Capture the cell that displays the provided text and extract its [X, Y] central coordinate. 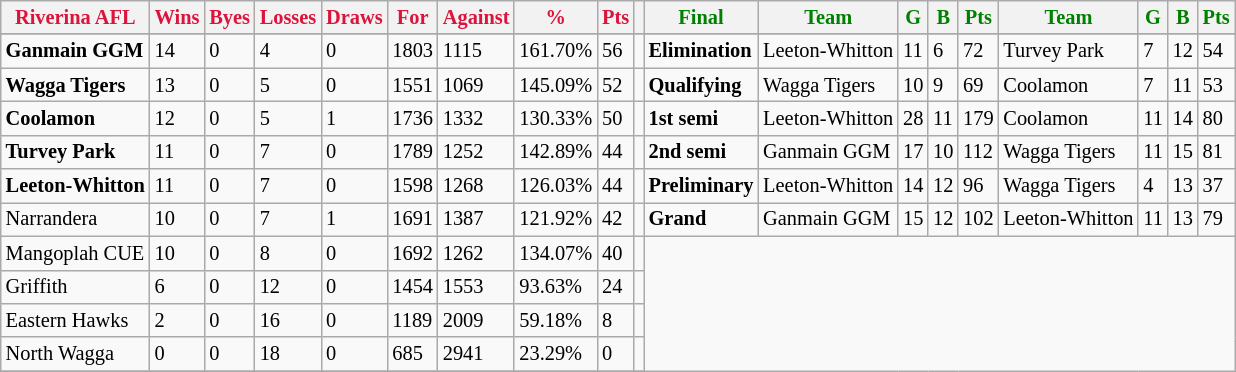
52 [616, 85]
% [556, 17]
79 [1216, 219]
142.89% [556, 152]
9 [943, 85]
1189 [412, 320]
Qualifying [702, 85]
1598 [412, 186]
North Wagga [76, 354]
96 [978, 186]
72 [978, 51]
179 [978, 118]
23.29% [556, 354]
Losses [288, 17]
1252 [476, 152]
121.92% [556, 219]
37 [1216, 186]
2nd semi [702, 152]
16 [288, 320]
Against [476, 17]
1803 [412, 51]
2 [178, 320]
24 [616, 287]
53 [1216, 85]
69 [978, 85]
Final [702, 17]
145.09% [556, 85]
For [412, 17]
112 [978, 152]
17 [913, 152]
Preliminary [702, 186]
1551 [412, 85]
Grand [702, 219]
161.70% [556, 51]
Eastern Hawks [76, 320]
2009 [476, 320]
28 [913, 118]
1553 [476, 287]
685 [412, 354]
130.33% [556, 118]
81 [1216, 152]
1115 [476, 51]
1387 [476, 219]
18 [288, 354]
1789 [412, 152]
1454 [412, 287]
102 [978, 219]
1st semi [702, 118]
54 [1216, 51]
80 [1216, 118]
Elimination [702, 51]
50 [616, 118]
40 [616, 253]
1069 [476, 85]
42 [616, 219]
Narrandera [76, 219]
134.07% [556, 253]
Griffith [76, 287]
56 [616, 51]
Wins [178, 17]
1262 [476, 253]
1268 [476, 186]
59.18% [556, 320]
93.63% [556, 287]
1736 [412, 118]
Draws [354, 17]
Mangoplah CUE [76, 253]
1692 [412, 253]
126.03% [556, 186]
Riverina AFL [76, 17]
1691 [412, 219]
Byes [229, 17]
1332 [476, 118]
2941 [476, 354]
